Return [X, Y] of the center of cell containing provided text 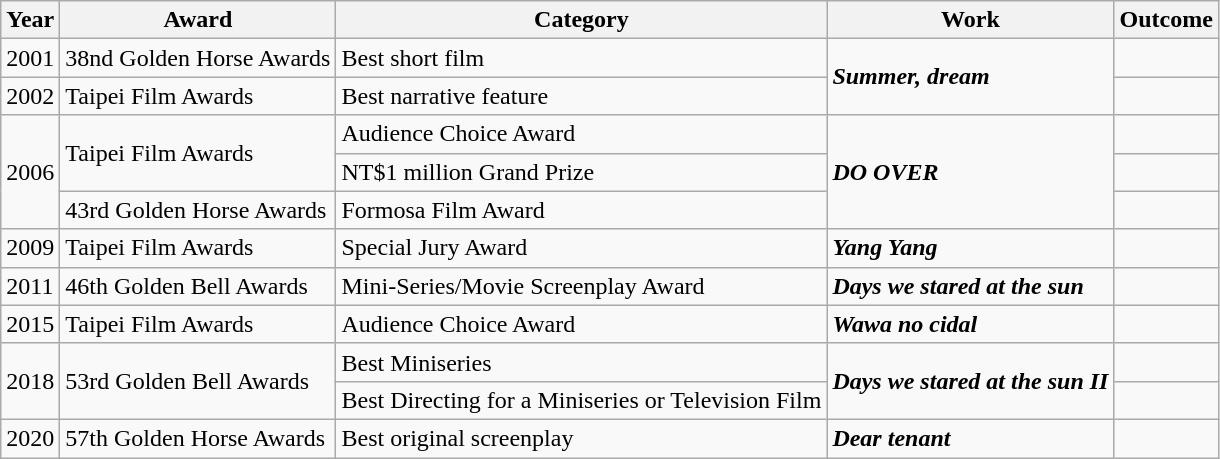
Best original screenplay [582, 438]
2009 [30, 248]
NT$1 million Grand Prize [582, 172]
DO OVER [970, 172]
Yang Yang [970, 248]
2018 [30, 381]
57th Golden Horse Awards [198, 438]
2011 [30, 286]
Dear tenant [970, 438]
Best Directing for a Miniseries or Television Film [582, 400]
2015 [30, 324]
Best short film [582, 58]
Best narrative feature [582, 96]
Award [198, 20]
Outcome [1166, 20]
Special Jury Award [582, 248]
Mini-Series/Movie Screenplay Award [582, 286]
Work [970, 20]
53rd Golden Bell Awards [198, 381]
2001 [30, 58]
Year [30, 20]
Summer, dream [970, 77]
Category [582, 20]
2006 [30, 172]
46th Golden Bell Awards [198, 286]
2020 [30, 438]
Days we stared at the sun [970, 286]
Days we stared at the sun II [970, 381]
Wawa no cidal [970, 324]
Best Miniseries [582, 362]
Formosa Film Award [582, 210]
43rd Golden Horse Awards [198, 210]
2002 [30, 96]
38nd Golden Horse Awards [198, 58]
